Pinpoint the cell where the given text exists, returning its (x, y) midpoint coordinate. 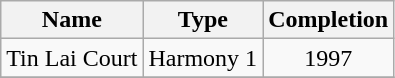
Tin Lai Court (72, 58)
1997 (328, 58)
Name (72, 20)
Type (203, 20)
Harmony 1 (203, 58)
Completion (328, 20)
